Provide the [x, y] coordinate of the cell's center where the given text is located.  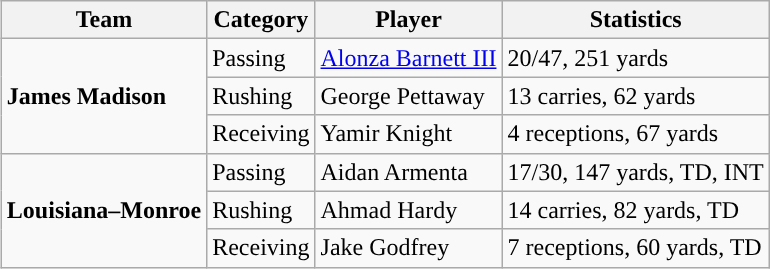
Aidan Armenta [408, 172]
George Pettaway [408, 96]
Category [261, 20]
7 receptions, 60 yards, TD [636, 248]
17/30, 147 yards, TD, INT [636, 172]
Yamir Knight [408, 134]
Player [408, 20]
Louisiana–Monroe [104, 210]
Ahmad Hardy [408, 210]
20/47, 251 yards [636, 58]
James Madison [104, 96]
Team [104, 20]
Statistics [636, 20]
Alonza Barnett III [408, 58]
14 carries, 82 yards, TD [636, 210]
4 receptions, 67 yards [636, 134]
Jake Godfrey [408, 248]
13 carries, 62 yards [636, 96]
